Locate the cell with the specified text and output its (X, Y) center coordinate. 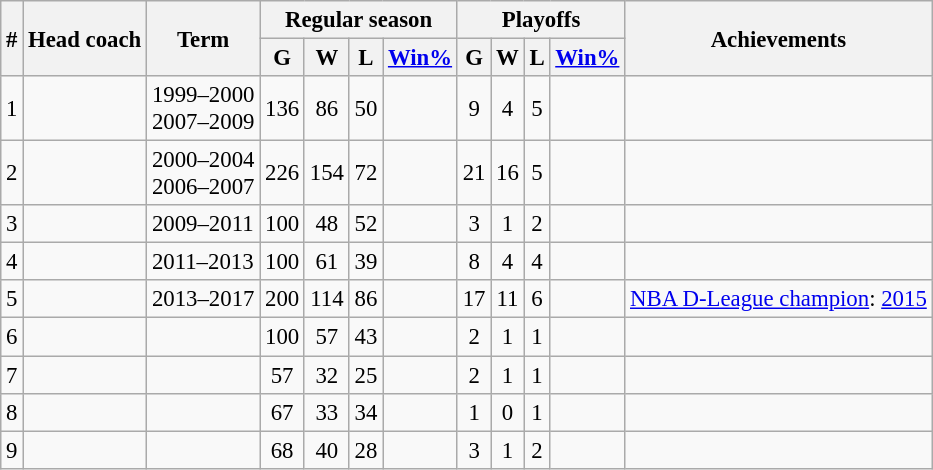
33 (326, 412)
39 (366, 262)
2011–2013 (204, 262)
# (12, 38)
50 (366, 108)
226 (282, 174)
40 (326, 450)
52 (366, 224)
34 (366, 412)
43 (366, 337)
136 (282, 108)
2013–2017 (204, 299)
154 (326, 174)
Term (204, 38)
Regular season (359, 20)
11 (508, 299)
Achievements (778, 38)
Head coach (85, 38)
68 (282, 450)
67 (282, 412)
1999–20002007–2009 (204, 108)
200 (282, 299)
32 (326, 375)
Playoffs (540, 20)
61 (326, 262)
25 (366, 375)
7 (12, 375)
NBA D-League champion: 2015 (778, 299)
114 (326, 299)
2000–20042006–2007 (204, 174)
28 (366, 450)
17 (474, 299)
21 (474, 174)
2009–2011 (204, 224)
48 (326, 224)
72 (366, 174)
0 (508, 412)
16 (508, 174)
